Scan for the cell matching the given text and deliver its (X, Y) coordinate at center. 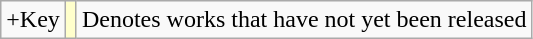
Denotes works that have not yet been released (304, 20)
+Key (34, 20)
